Find where the given text appears and provide that cell's center as [X, Y] coordinate. 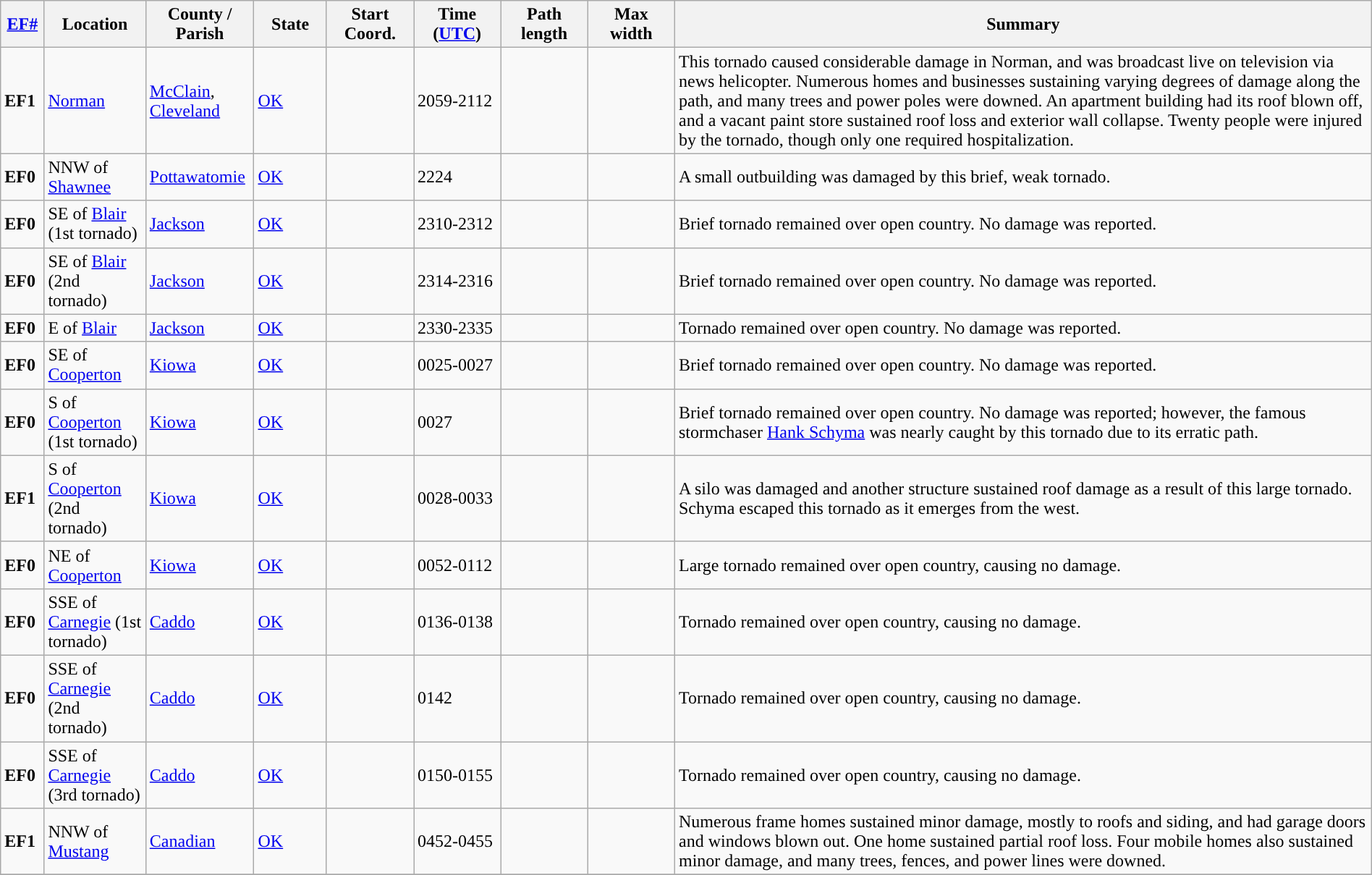
S of Cooperton (2nd tornado) [95, 498]
SSE of Carnegie (1st tornado) [95, 622]
A small outbuilding was damaged by this brief, weak tornado. [1023, 177]
Tornado remained over open country. No damage was reported. [1023, 328]
State [290, 25]
0150-0155 [457, 774]
SE of Blair (1st tornado) [95, 224]
0142 [457, 698]
Norman [95, 101]
2059-2112 [457, 101]
2314-2316 [457, 281]
Canadian [200, 842]
Pottawatomie [200, 177]
County / Parish [200, 25]
SE of Blair (2nd tornado) [95, 281]
SSE of Carnegie (2nd tornado) [95, 698]
0028-0033 [457, 498]
S of Cooperton (1st tornado) [95, 422]
McClain, Cleveland [200, 101]
0052-0112 [457, 565]
NNW of Mustang [95, 842]
0452-0455 [457, 842]
NE of Cooperton [95, 565]
SE of Cooperton [95, 365]
0136-0138 [457, 622]
Summary [1023, 25]
Start Coord. [370, 25]
2330-2335 [457, 328]
Max width [631, 25]
Location [95, 25]
Time (UTC) [457, 25]
2310-2312 [457, 224]
E of Blair [95, 328]
0025-0027 [457, 365]
0027 [457, 422]
2224 [457, 177]
EF# [22, 25]
Large tornado remained over open country, causing no damage. [1023, 565]
NNW of Shawnee [95, 177]
Path length [544, 25]
SSE of Carnegie (3rd tornado) [95, 774]
